Capture the cell that displays the provided text and extract its (X, Y) central coordinate. 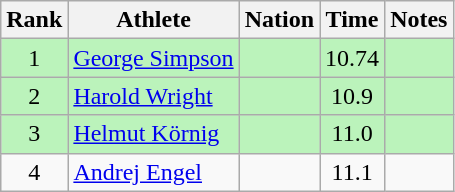
Andrej Engel (154, 172)
11.0 (352, 134)
Harold Wright (154, 96)
1 (34, 58)
4 (34, 172)
Notes (419, 20)
2 (34, 96)
Time (352, 20)
3 (34, 134)
Athlete (154, 20)
11.1 (352, 172)
Rank (34, 20)
Nation (279, 20)
10.9 (352, 96)
10.74 (352, 58)
Helmut Körnig (154, 134)
George Simpson (154, 58)
